Capture the cell that displays the provided text and extract its [x, y] central coordinate. 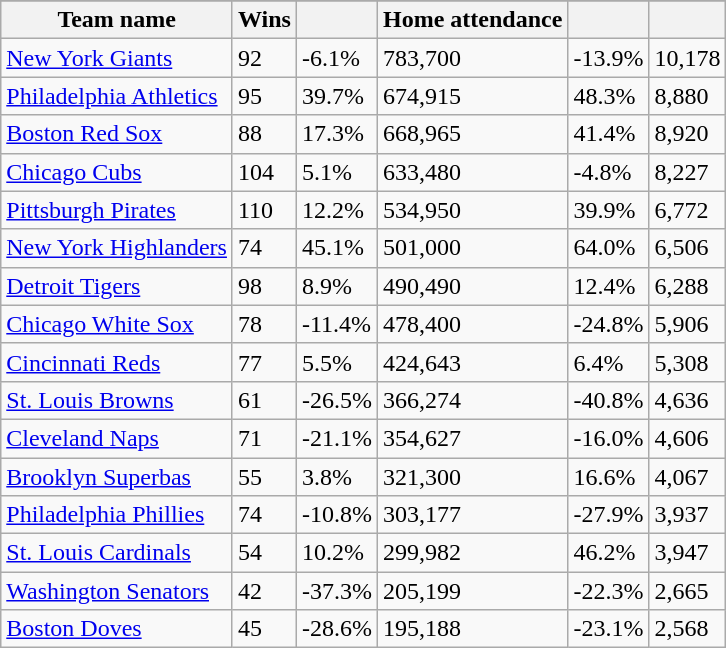
Philadelphia Phillies [117, 515]
5,308 [688, 362]
633,480 [473, 172]
6,288 [688, 286]
104 [264, 172]
12.4% [608, 286]
5,906 [688, 324]
95 [264, 96]
4,606 [688, 438]
Home attendance [473, 20]
5.5% [336, 362]
110 [264, 210]
6.4% [608, 362]
Philadelphia Athletics [117, 96]
-22.3% [608, 591]
98 [264, 286]
88 [264, 134]
39.7% [336, 96]
Wins [264, 20]
668,965 [473, 134]
41.4% [608, 134]
48.3% [608, 96]
-16.0% [608, 438]
71 [264, 438]
10.2% [336, 553]
8,920 [688, 134]
10,178 [688, 58]
-28.6% [336, 629]
-40.8% [608, 400]
8,880 [688, 96]
-10.8% [336, 515]
St. Louis Browns [117, 400]
-24.8% [608, 324]
Pittsburgh Pirates [117, 210]
Washington Senators [117, 591]
-26.5% [336, 400]
4,067 [688, 477]
Cleveland Naps [117, 438]
2,568 [688, 629]
New York Giants [117, 58]
45.1% [336, 248]
Cincinnati Reds [117, 362]
-11.4% [336, 324]
39.9% [608, 210]
Boston Doves [117, 629]
303,177 [473, 515]
-6.1% [336, 58]
8,227 [688, 172]
54 [264, 553]
61 [264, 400]
45 [264, 629]
Chicago White Sox [117, 324]
12.2% [336, 210]
-13.9% [608, 58]
Brooklyn Superbas [117, 477]
64.0% [608, 248]
42 [264, 591]
Team name [117, 20]
6,772 [688, 210]
55 [264, 477]
478,400 [473, 324]
299,982 [473, 553]
424,643 [473, 362]
16.6% [608, 477]
Detroit Tigers [117, 286]
3,947 [688, 553]
Boston Red Sox [117, 134]
6,506 [688, 248]
8.9% [336, 286]
205,199 [473, 591]
534,950 [473, 210]
501,000 [473, 248]
78 [264, 324]
354,627 [473, 438]
New York Highlanders [117, 248]
5.1% [336, 172]
4,636 [688, 400]
490,490 [473, 286]
-37.3% [336, 591]
3,937 [688, 515]
321,300 [473, 477]
St. Louis Cardinals [117, 553]
-27.9% [608, 515]
92 [264, 58]
-4.8% [608, 172]
783,700 [473, 58]
3.8% [336, 477]
674,915 [473, 96]
366,274 [473, 400]
195,188 [473, 629]
Chicago Cubs [117, 172]
46.2% [608, 553]
-23.1% [608, 629]
-21.1% [336, 438]
17.3% [336, 134]
77 [264, 362]
2,665 [688, 591]
